For the text-containing cell, return its midpoint in [X, Y] coordinate format. 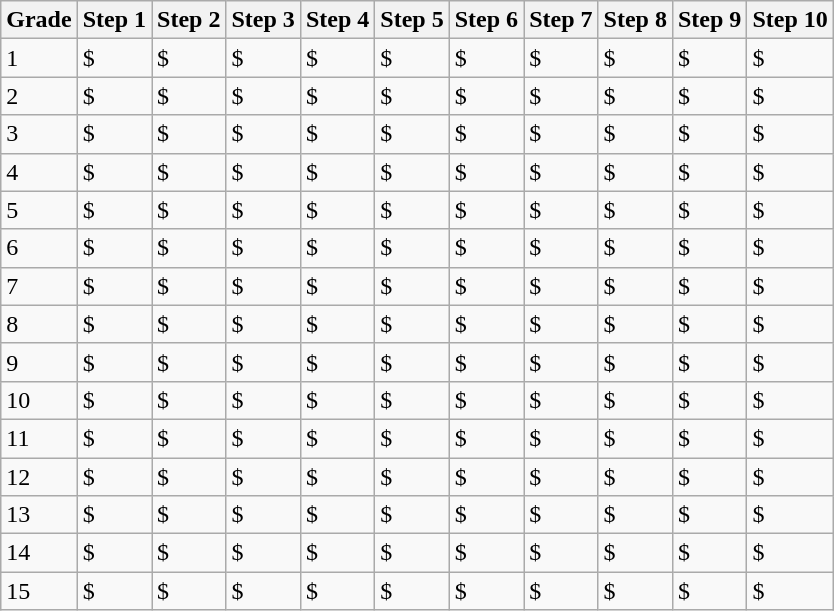
10 [39, 400]
11 [39, 438]
6 [39, 248]
Step 1 [114, 20]
Grade [39, 20]
Step 8 [635, 20]
Step 9 [709, 20]
14 [39, 553]
Step 4 [337, 20]
13 [39, 515]
1 [39, 58]
15 [39, 591]
Step 7 [561, 20]
12 [39, 477]
4 [39, 172]
5 [39, 210]
Step 2 [189, 20]
Step 3 [263, 20]
Step 5 [412, 20]
7 [39, 286]
Step 6 [486, 20]
2 [39, 96]
Step 10 [790, 20]
9 [39, 362]
8 [39, 324]
3 [39, 134]
